Find where the given text appears and provide that cell's center as [x, y] coordinate. 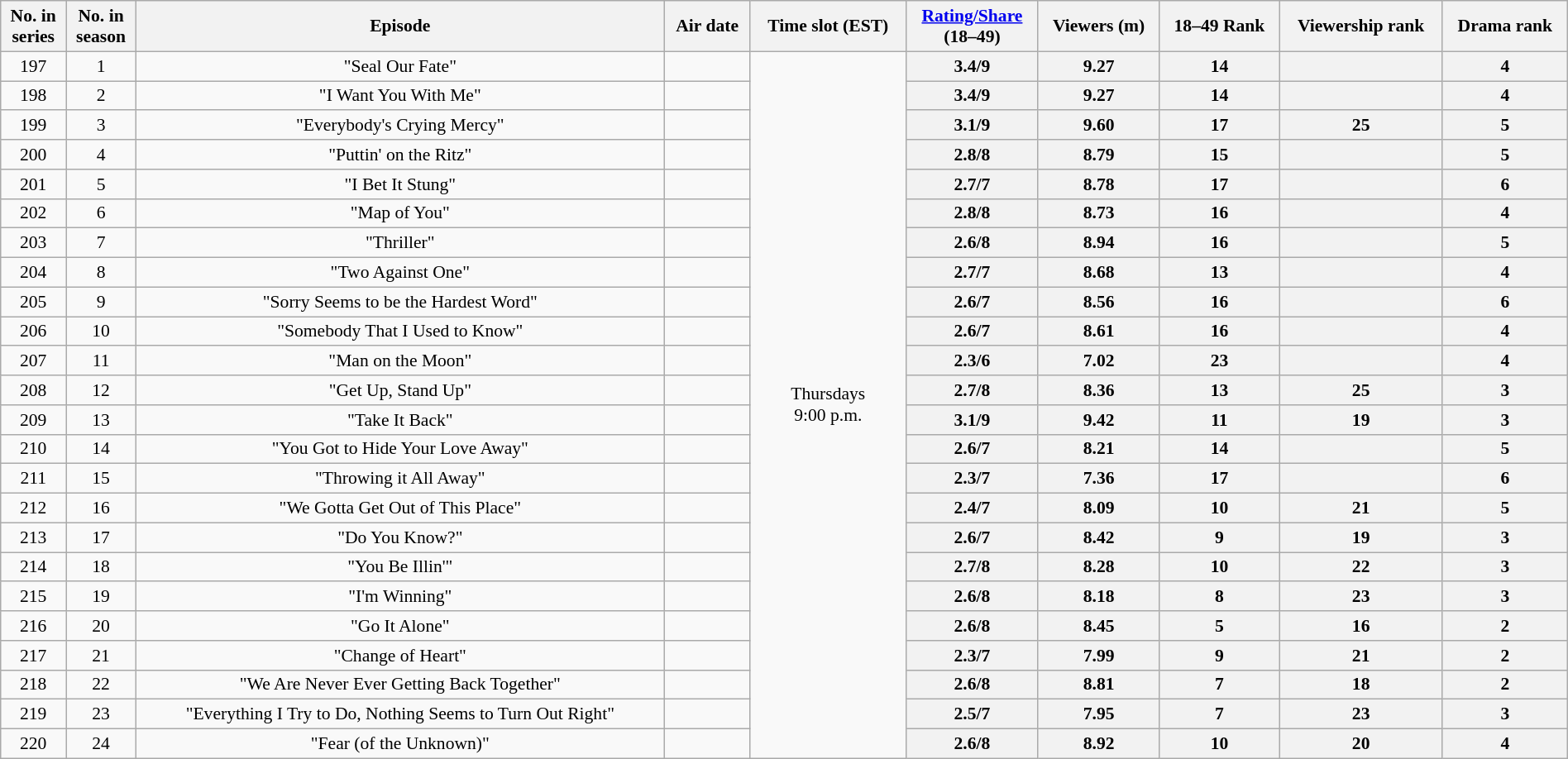
"We Are Never Ever Getting Back Together" [400, 685]
"You Be Illin'" [400, 567]
199 [33, 126]
2.3/6 [973, 361]
8.45 [1098, 626]
8.92 [1098, 744]
203 [33, 243]
"Throwing it All Away" [400, 479]
Time slot (EST) [829, 26]
202 [33, 213]
205 [33, 302]
1 [101, 66]
212 [33, 508]
206 [33, 332]
197 [33, 66]
7.02 [1098, 361]
Viewership rank [1361, 26]
Thursdays9:00 p.m. [829, 405]
"Somebody That I Used to Know" [400, 332]
"Everybody's Crying Mercy" [400, 126]
"Fear (of the Unknown)" [400, 744]
"Go It Alone" [400, 626]
Air date [707, 26]
No. inseason [101, 26]
8.68 [1098, 273]
7.99 [1098, 656]
8.56 [1098, 302]
"Seal Our Fate" [400, 66]
Viewers (m) [1098, 26]
"I Want You With Me" [400, 96]
Episode [400, 26]
"Everything I Try to Do, Nothing Seems to Turn Out Right" [400, 714]
217 [33, 656]
7.36 [1098, 479]
216 [33, 626]
8.81 [1098, 685]
8.61 [1098, 332]
220 [33, 744]
208 [33, 390]
2.5/7 [973, 714]
218 [33, 685]
200 [33, 155]
12 [101, 390]
8.78 [1098, 184]
"We Gotta Get Out of This Place" [400, 508]
8.09 [1098, 508]
8.79 [1098, 155]
214 [33, 567]
215 [33, 597]
8.21 [1098, 449]
207 [33, 361]
213 [33, 537]
"You Got to Hide Your Love Away" [400, 449]
219 [33, 714]
198 [33, 96]
24 [101, 744]
211 [33, 479]
8.18 [1098, 597]
9.42 [1098, 420]
7.95 [1098, 714]
Drama rank [1505, 26]
"Two Against One" [400, 273]
"Take It Back" [400, 420]
210 [33, 449]
8.73 [1098, 213]
204 [33, 273]
"Sorry Seems to be the Hardest Word" [400, 302]
"Do You Know?" [400, 537]
"Thriller" [400, 243]
"Get Up, Stand Up" [400, 390]
"I'm Winning" [400, 597]
"Map of You" [400, 213]
18–49 Rank [1219, 26]
201 [33, 184]
"Change of Heart" [400, 656]
No. inseries [33, 26]
"Puttin' on the Ritz" [400, 155]
209 [33, 420]
8.94 [1098, 243]
Rating/Share (18–49) [973, 26]
"I Bet It Stung" [400, 184]
8.28 [1098, 567]
8.36 [1098, 390]
9.60 [1098, 126]
8.42 [1098, 537]
2.4/7 [973, 508]
"Man on the Moon" [400, 361]
